Search for the cell housing the specified text and yield its [x, y] center coordinate. 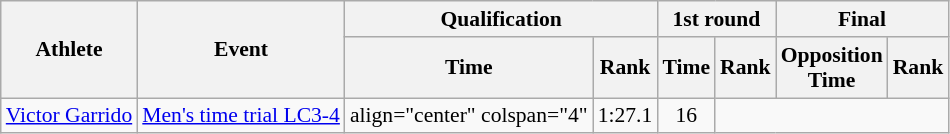
Event [241, 50]
1:27.1 [626, 116]
OppositionTime [832, 68]
Final [862, 19]
Victor Garrido [69, 116]
Athlete [69, 50]
Men's time trial LC3-4 [241, 116]
1st round [716, 19]
Qualification [501, 19]
align="center" colspan="4" [469, 116]
16 [686, 116]
